Provide the [X, Y] coordinate of the cell's center where the given text is located.  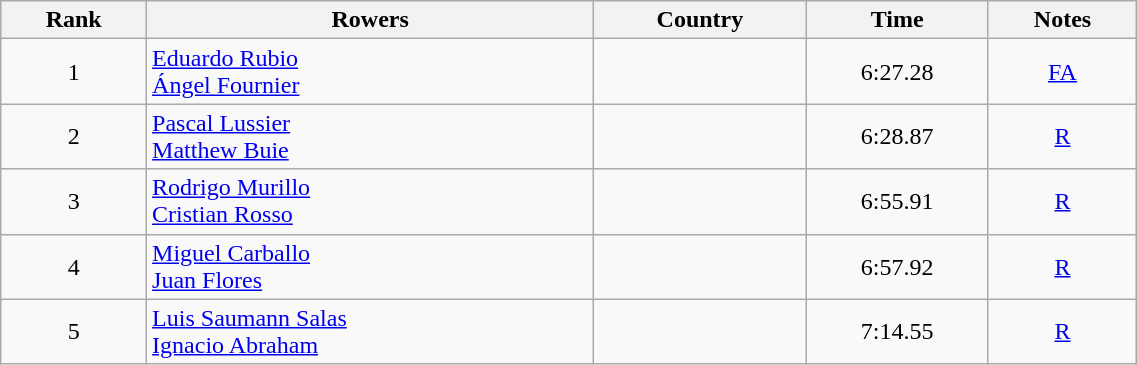
Time [897, 20]
Rodrigo MurilloCristian Rosso [370, 202]
Miguel CarballoJuan Flores [370, 266]
Eduardo RubioÁngel Fournier [370, 72]
6:57.92 [897, 266]
3 [74, 202]
6:28.87 [897, 136]
4 [74, 266]
FA [1062, 72]
1 [74, 72]
7:14.55 [897, 332]
Country [700, 20]
5 [74, 332]
Notes [1062, 20]
6:27.28 [897, 72]
Luis Saumann SalasIgnacio Abraham [370, 332]
Pascal LussierMatthew Buie [370, 136]
6:55.91 [897, 202]
Rank [74, 20]
Rowers [370, 20]
2 [74, 136]
